Capture the cell that displays the provided text and extract its [X, Y] central coordinate. 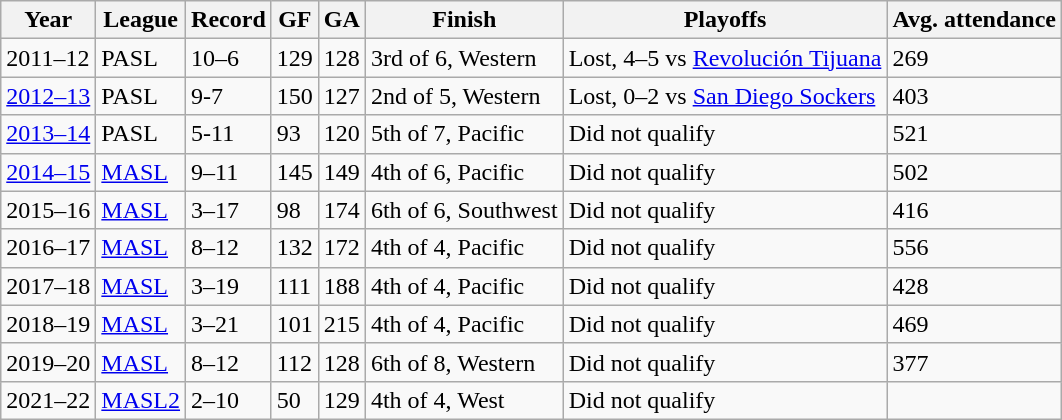
188 [342, 286]
416 [974, 210]
150 [294, 96]
101 [294, 324]
Finish [464, 20]
502 [974, 172]
428 [974, 286]
3–21 [229, 324]
Year [48, 20]
Record [229, 20]
2019–20 [48, 362]
112 [294, 362]
3rd of 6, Western [464, 58]
9–11 [229, 172]
215 [342, 324]
2012–13 [48, 96]
Playoffs [725, 20]
149 [342, 172]
2011–12 [48, 58]
127 [342, 96]
98 [294, 210]
GA [342, 20]
League [141, 20]
5th of 7, Pacific [464, 134]
2nd of 5, Western [464, 96]
469 [974, 324]
4th of 4, West [464, 400]
172 [342, 248]
377 [974, 362]
403 [974, 96]
2015–16 [48, 210]
521 [974, 134]
111 [294, 286]
5-11 [229, 134]
6th of 8, Western [464, 362]
6th of 6, Southwest [464, 210]
120 [342, 134]
10–6 [229, 58]
50 [294, 400]
2014–15 [48, 172]
2021–22 [48, 400]
556 [974, 248]
Avg. attendance [974, 20]
2017–18 [48, 286]
Lost, 4–5 vs Revolución Tijuana [725, 58]
269 [974, 58]
3–17 [229, 210]
2013–14 [48, 134]
GF [294, 20]
2016–17 [48, 248]
MASL2 [141, 400]
Lost, 0–2 vs San Diego Sockers [725, 96]
145 [294, 172]
4th of 6, Pacific [464, 172]
174 [342, 210]
9-7 [229, 96]
93 [294, 134]
2–10 [229, 400]
132 [294, 248]
3–19 [229, 286]
2018–19 [48, 324]
